Search for the cell housing the specified text and yield its [x, y] center coordinate. 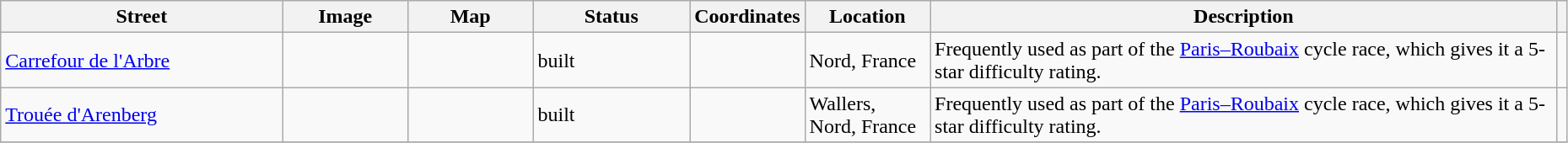
Carrefour de l'Arbre [142, 61]
Description [1244, 17]
Street [142, 17]
Coordinates [747, 17]
Status [612, 17]
Nord, France [867, 61]
Trouée d'Arenberg [142, 114]
Wallers, Nord, France [867, 114]
Map [471, 17]
Image [346, 17]
Location [867, 17]
